Detect which cell encompasses the target text, then output its (X, Y) center coordinate. 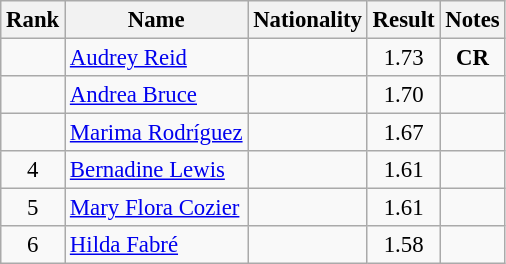
1.67 (404, 133)
4 (33, 170)
1.73 (404, 58)
Audrey Reid (156, 58)
Result (404, 20)
Rank (33, 20)
Hilda Fabré (156, 245)
Notes (472, 20)
5 (33, 208)
Mary Flora Cozier (156, 208)
Bernadine Lewis (156, 170)
Name (156, 20)
Andrea Bruce (156, 95)
1.70 (404, 95)
Nationality (308, 20)
1.58 (404, 245)
6 (33, 245)
CR (472, 58)
Marima Rodríguez (156, 133)
